Find where the given text appears and provide that cell's center as [x, y] coordinate. 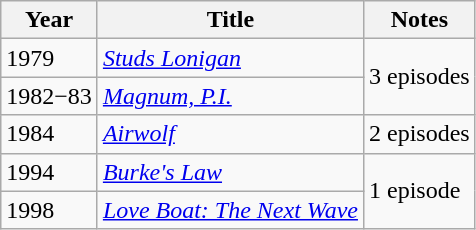
1 episode [419, 191]
Magnum, P.I. [230, 96]
3 episodes [419, 77]
1984 [50, 134]
1982−83 [50, 96]
Studs Lonigan [230, 58]
Love Boat: The Next Wave [230, 210]
Notes [419, 20]
1998 [50, 210]
2 episodes [419, 134]
1994 [50, 172]
1979 [50, 58]
Title [230, 20]
Burke's Law [230, 172]
Airwolf [230, 134]
Year [50, 20]
